Determine the (X, Y) coordinate at the center of the cell enclosing the given text.  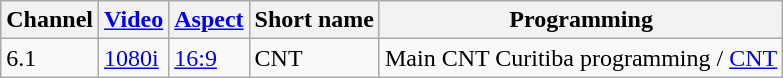
6.1 (50, 58)
CNT (314, 58)
Channel (50, 20)
Main CNT Curitiba programming / CNT (580, 58)
1080i (134, 58)
Aspect (209, 20)
Programming (580, 20)
Short name (314, 20)
16:9 (209, 58)
Video (134, 20)
